Determine the (x, y) coordinate at the center of the cell enclosing the given text.  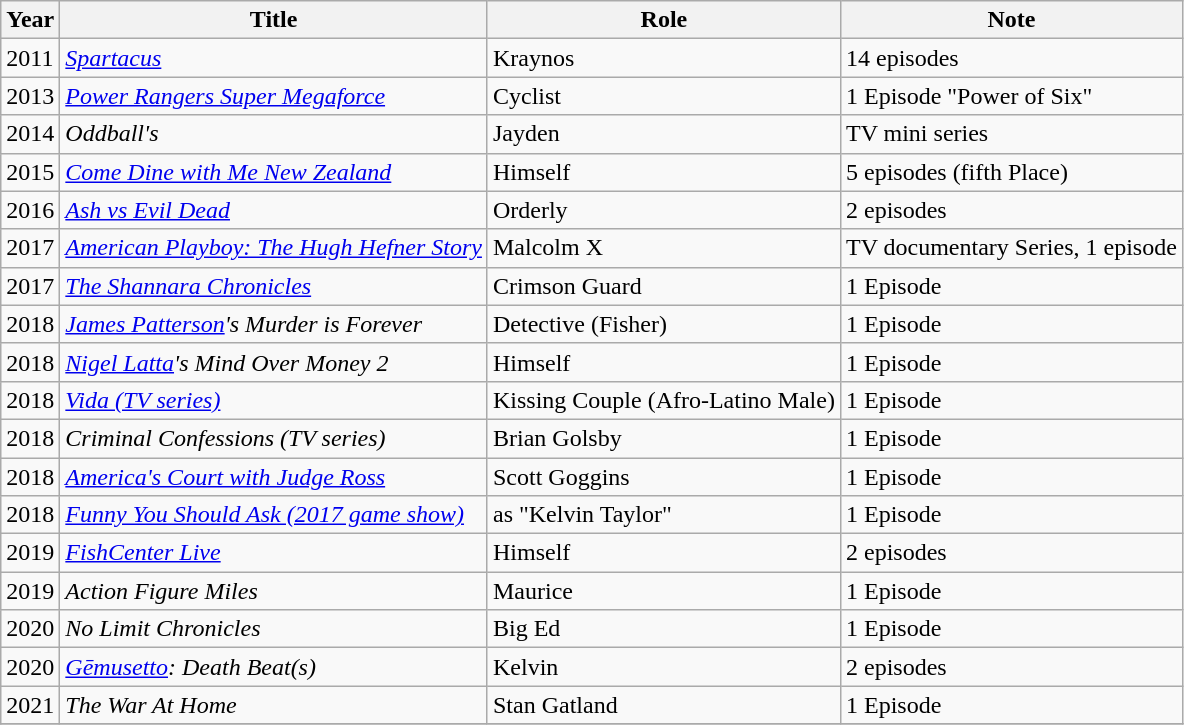
Vida (TV series) (274, 400)
Title (274, 20)
No Limit Chronicles (274, 629)
Big Ed (664, 629)
Brian Golsby (664, 438)
Cyclist (664, 96)
Kelvin (664, 667)
Orderly (664, 210)
Action Figure Miles (274, 591)
The Shannara Chronicles (274, 286)
Oddball's (274, 134)
Funny You Should Ask (2017 game show) (274, 515)
Stan Gatland (664, 705)
1 Episode "Power of Six" (1011, 96)
2013 (30, 96)
American Playboy: The Hugh Hefner Story (274, 248)
5 episodes (fifth Place) (1011, 172)
2016 (30, 210)
14 episodes (1011, 58)
America's Court with Judge Ross (274, 477)
Spartacus (274, 58)
Come Dine with Me New Zealand (274, 172)
Maurice (664, 591)
2014 (30, 134)
James Patterson's Murder is Forever (274, 324)
Crimson Guard (664, 286)
TV mini series (1011, 134)
Ash vs Evil Dead (274, 210)
Kissing Couple (Afro-Latino Male) (664, 400)
Power Rangers Super Megaforce (274, 96)
2015 (30, 172)
Nigel Latta's Mind Over Money 2 (274, 362)
2021 (30, 705)
Note (1011, 20)
Scott Goggins (664, 477)
Detective (Fisher) (664, 324)
TV documentary Series, 1 episode (1011, 248)
Gēmusetto: Death Beat(s) (274, 667)
Malcolm X (664, 248)
2011 (30, 58)
Kraynos (664, 58)
Jayden (664, 134)
Year (30, 20)
Role (664, 20)
Criminal Confessions (TV series) (274, 438)
as "Kelvin Taylor" (664, 515)
FishCenter Live (274, 553)
The War At Home (274, 705)
